Determine the [X, Y] coordinate at the center of the cell enclosing the given text.  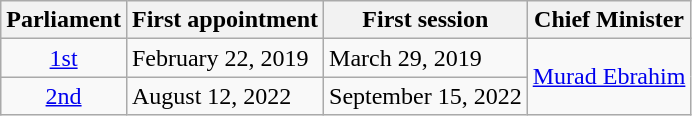
Chief Minister [609, 20]
1st [64, 58]
August 12, 2022 [224, 96]
Murad Ebrahim [609, 77]
February 22, 2019 [224, 58]
March 29, 2019 [426, 58]
September 15, 2022 [426, 96]
Parliament [64, 20]
First appointment [224, 20]
2nd [64, 96]
First session [426, 20]
